Detect which cell encompasses the target text, then output its [X, Y] center coordinate. 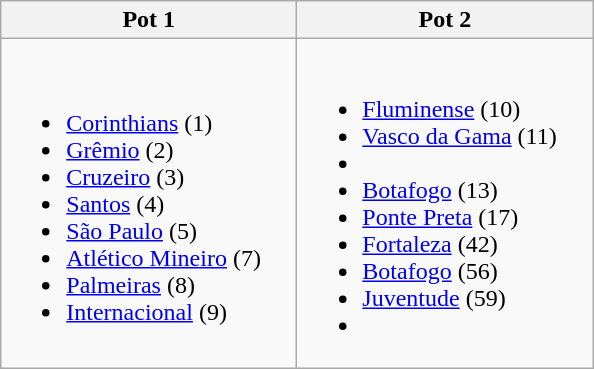
Corinthians (1) Grêmio (2) Cruzeiro (3) Santos (4) São Paulo (5) Atlético Mineiro (7) Palmeiras (8) Internacional (9) [149, 204]
Fluminense (10) Vasco da Gama (11) Botafogo (13) Ponte Preta (17) Fortaleza (42) Botafogo (56) Juventude (59) [445, 204]
Pot 2 [445, 20]
Pot 1 [149, 20]
